Output the [X, Y] coordinate of the center of the cell containing the given text.  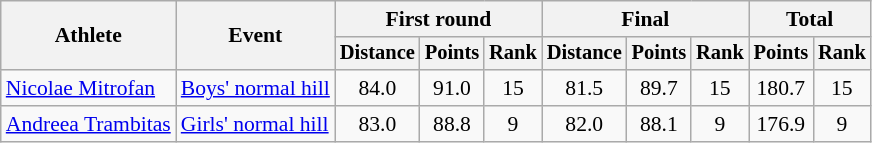
Andreea Trambitas [88, 124]
180.7 [781, 88]
82.0 [584, 124]
84.0 [378, 88]
Girls' normal hill [256, 124]
Nicolae Mitrofan [88, 88]
Total [810, 19]
81.5 [584, 88]
91.0 [452, 88]
88.1 [659, 124]
Final [646, 19]
First round [438, 19]
89.7 [659, 88]
Event [256, 36]
Boys' normal hill [256, 88]
176.9 [781, 124]
Athlete [88, 36]
88.8 [452, 124]
83.0 [378, 124]
